Return the (X, Y) coordinate for the center point of the cell that contains the specified text.  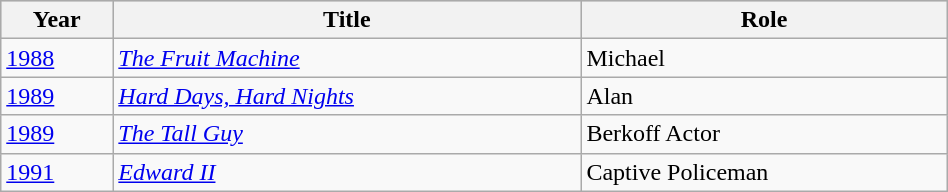
1991 (57, 172)
Michael (764, 58)
Alan (764, 96)
Edward II (347, 172)
1988 (57, 58)
Hard Days, Hard Nights (347, 96)
Captive Policeman (764, 172)
Role (764, 20)
The Fruit Machine (347, 58)
Berkoff Actor (764, 134)
Year (57, 20)
Title (347, 20)
The Tall Guy (347, 134)
